Search for the cell housing the specified text and yield its [x, y] center coordinate. 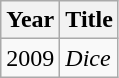
Dice [90, 58]
2009 [30, 58]
Title [90, 20]
Year [30, 20]
